Capture the cell that displays the provided text and extract its (X, Y) central coordinate. 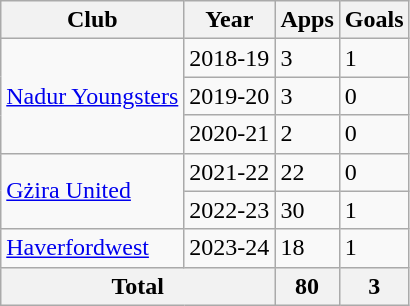
22 (307, 172)
Haverfordwest (92, 248)
2023-24 (230, 248)
Goals (374, 20)
80 (307, 286)
2020-21 (230, 134)
Apps (307, 20)
2022-23 (230, 210)
Total (138, 286)
Year (230, 20)
Nadur Youngsters (92, 96)
Gżira United (92, 191)
30 (307, 210)
Club (92, 20)
2018-19 (230, 58)
2019-20 (230, 96)
18 (307, 248)
2021-22 (230, 172)
2 (307, 134)
